From the cell containing the given text, extract its center point as (x, y) coordinate. 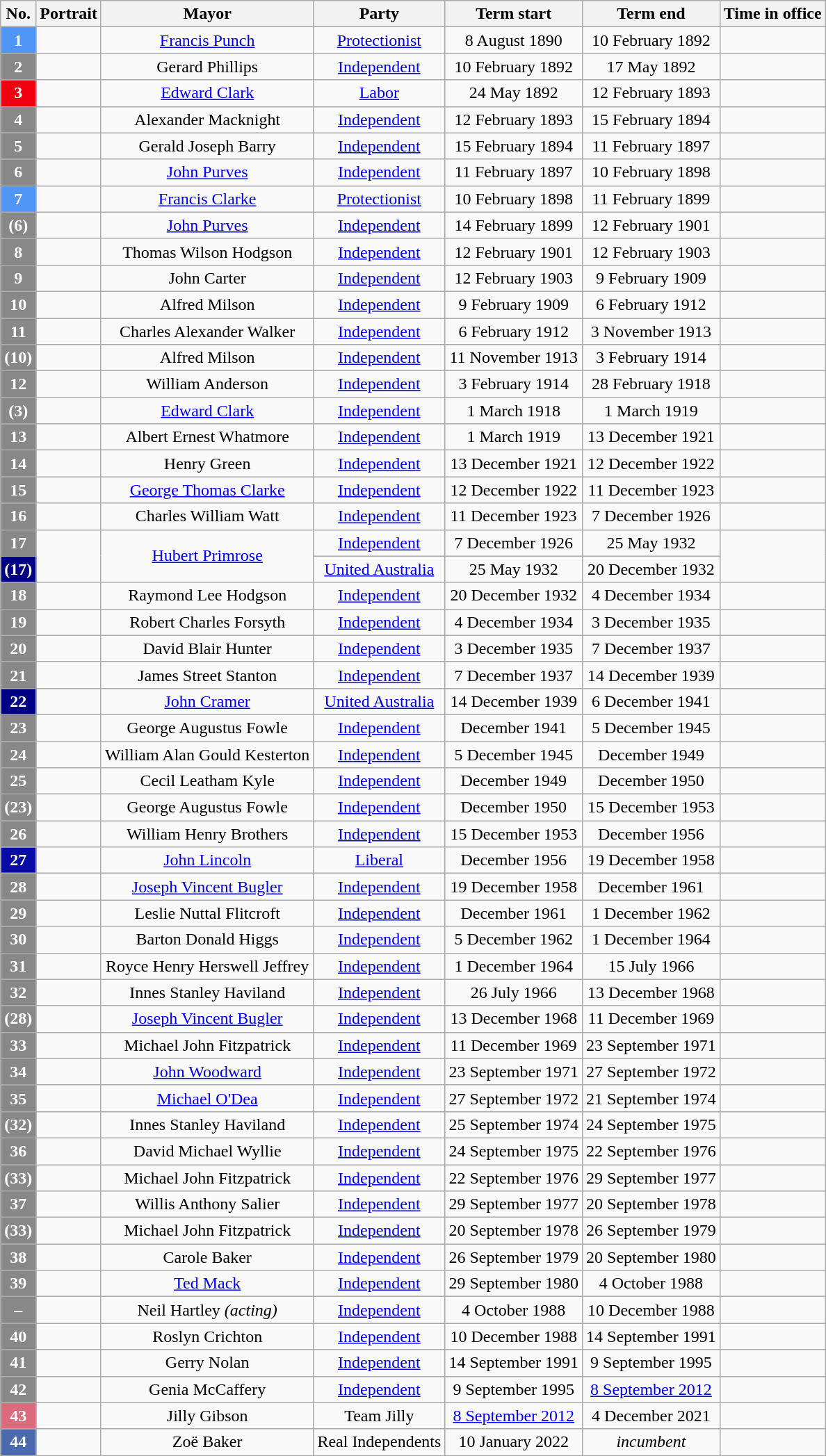
Mayor (207, 14)
26 (18, 834)
1 March 1918 (514, 411)
Francis Clarke (207, 199)
39 (18, 1284)
8 (18, 252)
John Lincoln (207, 860)
28 (18, 887)
23 (18, 728)
41 (18, 1363)
11 (18, 332)
4 December 2021 (651, 1416)
24 (18, 754)
Thomas Wilson Hodgson (207, 252)
Zoë Baker (207, 1442)
Willis Anthony Salier (207, 1204)
Real Independents (380, 1442)
7 (18, 199)
28 February 1918 (651, 384)
(28) (18, 1019)
11 November 1913 (514, 358)
Labor (380, 93)
17 May 1892 (651, 67)
Leslie Nuttal Flitcroft (207, 913)
(17) (18, 569)
38 (18, 1257)
22 (18, 701)
Michael O'Dea (207, 1098)
incumbent (651, 1442)
William Anderson (207, 384)
37 (18, 1204)
Charles Alexander Walker (207, 332)
9 (18, 278)
21 September 1974 (651, 1098)
William Henry Brothers (207, 834)
26 July 1966 (514, 992)
1 (18, 40)
27 (18, 860)
25 September 1974 (514, 1124)
Henry Green (207, 464)
Term end (651, 14)
6 (18, 172)
16 (18, 516)
Roslyn Crichton (207, 1336)
Hubert Primrose (207, 556)
(23) (18, 808)
35 (18, 1098)
20 (18, 648)
– (18, 1310)
8 August 1890 (514, 40)
Time in office (772, 14)
15 (18, 490)
Raymond Lee Hodgson (207, 596)
(3) (18, 411)
1 December 1962 (651, 913)
15 July 1966 (651, 966)
33 (18, 1045)
40 (18, 1336)
31 (18, 966)
10 (18, 304)
10 January 2022 (514, 1442)
43 (18, 1416)
David Michael Wyllie (207, 1151)
Liberal (380, 860)
32 (18, 992)
12 (18, 384)
Gerald Joseph Barry (207, 146)
Team Jilly (380, 1416)
John Carter (207, 278)
James Street Stanton (207, 675)
11 February 1899 (651, 199)
Alexander Macknight (207, 120)
20 September 1980 (651, 1257)
14 (18, 464)
Gerry Nolan (207, 1363)
Ted Mack (207, 1284)
Robert Charles Forsyth (207, 622)
Charles William Watt (207, 516)
19 (18, 622)
42 (18, 1389)
Francis Punch (207, 40)
Portrait (69, 14)
6 December 1941 (651, 701)
Barton Donald Higgs (207, 940)
Party (380, 14)
2 (18, 67)
3 (18, 93)
29 September 1980 (514, 1284)
William Alan Gould Kesterton (207, 754)
(6) (18, 225)
17 (18, 543)
David Blair Hunter (207, 648)
34 (18, 1072)
36 (18, 1151)
5 (18, 146)
21 (18, 675)
4 (18, 120)
(10) (18, 358)
25 (18, 781)
Albert Ernest Whatmore (207, 437)
3 November 1913 (651, 332)
24 May 1892 (514, 93)
Royce Henry Herswell Jeffrey (207, 966)
Jilly Gibson (207, 1416)
14 February 1899 (514, 225)
John Cramer (207, 701)
Gerard Phillips (207, 67)
(32) (18, 1124)
Carole Baker (207, 1257)
30 (18, 940)
No. (18, 14)
44 (18, 1442)
Cecil Leatham Kyle (207, 781)
John Woodward (207, 1072)
18 (18, 596)
Neil Hartley (acting) (207, 1310)
December 1941 (514, 728)
Term start (514, 14)
Genia McCaffery (207, 1389)
George Thomas Clarke (207, 490)
5 December 1962 (514, 940)
13 (18, 437)
29 (18, 913)
